From the cell containing the given text, extract its center point as (x, y) coordinate. 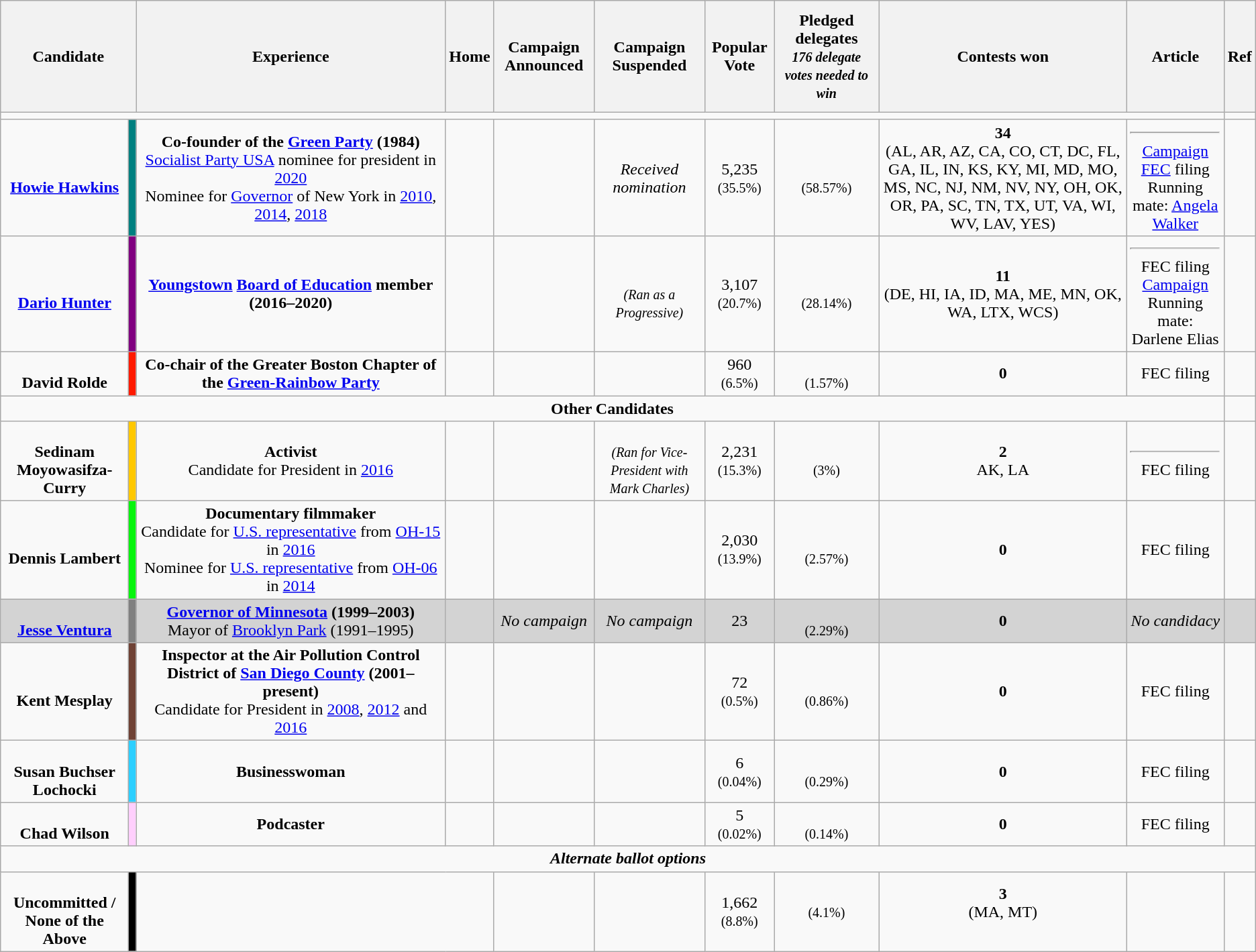
(2.57%) (827, 550)
(2.29%) (827, 621)
72(0.5%) (739, 692)
Jesse Ventura (64, 621)
Chad Wilson (64, 824)
No candidacy (1175, 621)
Received nomination (649, 177)
(0.14%) (827, 824)
(28.14%) (827, 294)
(0.86%) (827, 692)
Howie Hawkins (64, 177)
Co-founder of the Green Party (1984) Socialist Party USA nominee for president in 2020Nominee for Governor of New York in 2010, 2014, 2018 (291, 177)
Inspector at the Air Pollution Control District of San Diego County (2001–present) Candidate for President in 2008, 2012 and 2016 (291, 692)
34(AL, AR, AZ, CA, CO, CT, DC, FL, GA, IL, IN, KS, KY, MI, MD, MO, MS, NC, NJ, NM, NV, NY, OH, OK, OR, PA, SC, TN, TX, UT, VA, WI, WV, LAV, YES) (1002, 177)
Businesswoman (291, 772)
Governor of Minnesota (1999–2003)Mayor of Brooklyn Park (1991–1995) (291, 621)
2,030(13.9%) (739, 550)
1,662(8.8%) (739, 911)
(Ran as a Progressive) (649, 294)
3(MA, MT) (1002, 911)
Podcaster (291, 824)
Documentary filmmakerCandidate for U.S. representative from OH-15 in 2016Nominee for U.S. representative from OH-06 in 2014 (291, 550)
(0.29%) (827, 772)
23 (739, 621)
Campaign Announced (543, 56)
(1.57%) (827, 373)
(Ran for Vice-President with Mark Charles) (649, 462)
CampaignFEC filingRunning mate: Angela Walker (1175, 177)
Dario Hunter (64, 294)
960(6.5%) (739, 373)
Other Candidates (612, 409)
Sedinam Moyowasifza-Curry (64, 462)
5(0.02%) (739, 824)
Article (1175, 56)
Alternate ballot options (628, 859)
Co-chair of the Greater Boston Chapter of the Green-Rainbow Party (291, 373)
2AK, LA (1002, 462)
(58.57%) (827, 177)
Kent Mesplay (64, 692)
Youngstown Board of Education member (2016–2020) (291, 294)
6(0.04%) (739, 772)
Uncommitted / None of the Above (64, 911)
5,235(35.5%) (739, 177)
11(DE, HI, IA, ID, MA, ME, MN, OK, WA, LTX, WCS) (1002, 294)
David Rolde (64, 373)
Popular Vote (739, 56)
FEC filingCampaignRunning mate:Darlene Elias (1175, 294)
(4.1%) (827, 911)
Campaign Suspended (649, 56)
Pledged delegates 176 delegate votes needed to win (827, 56)
Contests won (1002, 56)
ActivistCandidate for President in 2016 (291, 462)
Ref (1240, 56)
2,231(15.3%) (739, 462)
Experience (291, 56)
Home (470, 56)
Susan Buchser Lochocki (64, 772)
Candidate (68, 56)
3,107(20.7%) (739, 294)
Dennis Lambert (64, 550)
(3%) (827, 462)
